Detect which cell encompasses the target text, then output its [X, Y] center coordinate. 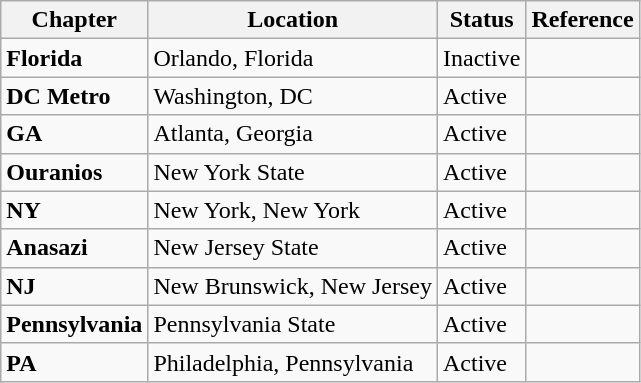
Ouranios [74, 172]
Atlanta, Georgia [293, 134]
Orlando, Florida [293, 58]
Chapter [74, 20]
Philadelphia, Pennsylvania [293, 362]
Reference [582, 20]
New Jersey State [293, 248]
Inactive [482, 58]
GA [74, 134]
PA [74, 362]
Pennsylvania State [293, 324]
DC Metro [74, 96]
Anasazi [74, 248]
Washington, DC [293, 96]
Pennsylvania [74, 324]
NJ [74, 286]
New York State [293, 172]
Status [482, 20]
NY [74, 210]
Florida [74, 58]
New Brunswick, New Jersey [293, 286]
Location [293, 20]
New York, New York [293, 210]
